Search for the cell housing the specified text and yield its (x, y) center coordinate. 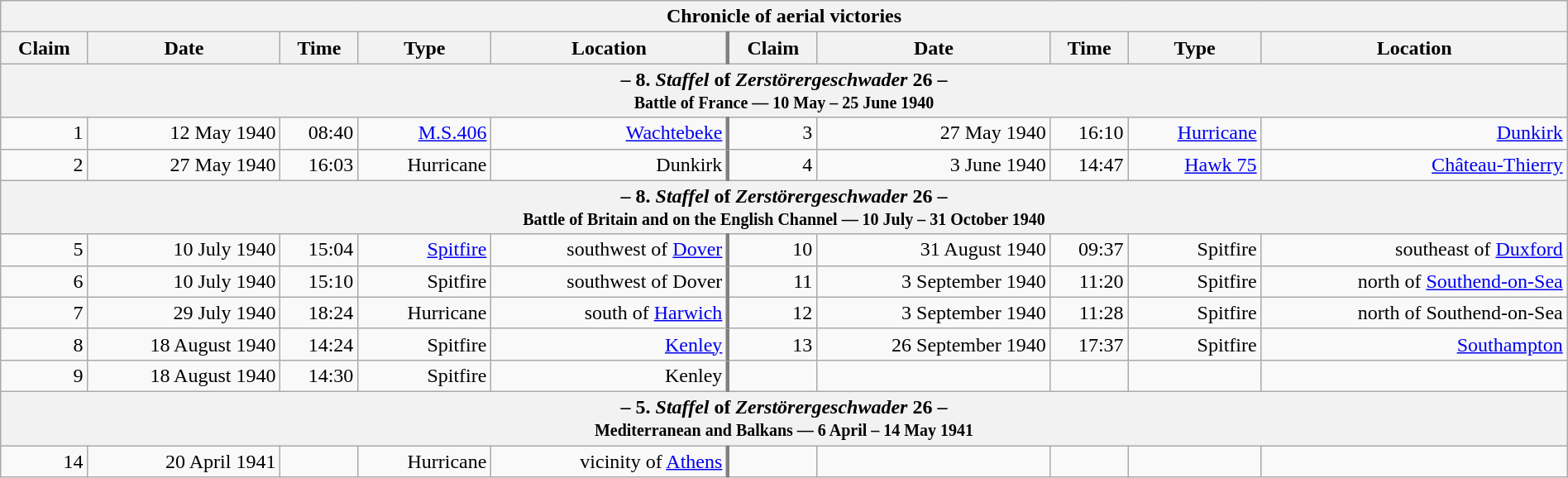
10 (772, 250)
15:10 (319, 281)
1 (45, 133)
Southampton (1414, 344)
vicinity of Athens (610, 461)
16:10 (1089, 133)
2 (45, 165)
8 (45, 344)
09:37 (1089, 250)
3 (772, 133)
Chronicle of aerial victories (784, 17)
Château-Thierry (1414, 165)
08:40 (319, 133)
southeast of Duxford (1414, 250)
7 (45, 313)
14:30 (319, 375)
11 (772, 281)
31 August 1940 (934, 250)
14 (45, 461)
11:20 (1089, 281)
Hawk 75 (1194, 165)
16:03 (319, 165)
14:24 (319, 344)
Wachtebeke (610, 133)
M.S.406 (425, 133)
11:28 (1089, 313)
5 (45, 250)
14:47 (1089, 165)
– 8. Staffel of Zerstörergeschwader 26 –Battle of Britain and on the English Channel — 10 July – 31 October 1940 (784, 207)
4 (772, 165)
3 June 1940 (934, 165)
south of Harwich (610, 313)
17:37 (1089, 344)
13 (772, 344)
– 5. Staffel of Zerstörergeschwader 26 –Mediterranean and Balkans — 6 April – 14 May 1941 (784, 418)
18:24 (319, 313)
26 September 1940 (934, 344)
12 May 1940 (184, 133)
9 (45, 375)
29 July 1940 (184, 313)
20 April 1941 (184, 461)
12 (772, 313)
6 (45, 281)
15:04 (319, 250)
– 8. Staffel of Zerstörergeschwader 26 –Battle of France — 10 May – 25 June 1940 (784, 91)
